Search for the cell housing the specified text and yield its (x, y) center coordinate. 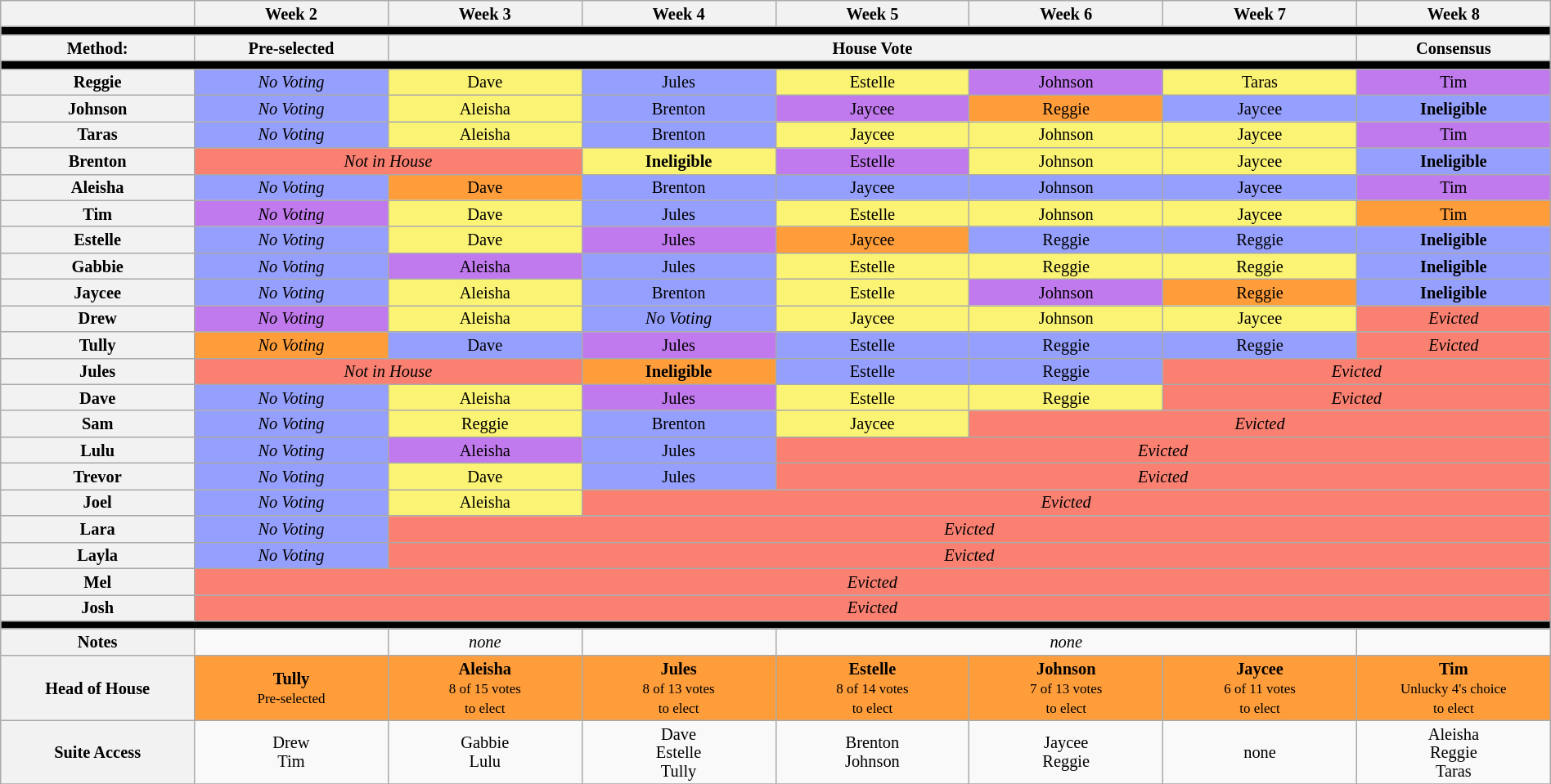
Method: (98, 47)
House Vote (872, 47)
Week 5 (872, 13)
Sam (98, 423)
Gabbie Lulu (484, 752)
Aleisha8 of 15 votesto elect (484, 688)
Mel (98, 581)
Trevor (98, 476)
Dave Estelle Tully (679, 752)
TimUnlucky 4's choiceto elect (1453, 688)
Jaycee6 of 11 votesto elect (1260, 688)
Lulu (98, 450)
Week 4 (679, 13)
Pre-selected (291, 47)
Gabbie (98, 266)
Week 8 (1453, 13)
Suite Access (98, 752)
Joel (98, 502)
Jaycee Reggie (1067, 752)
TullyPre-selected (291, 688)
Week 7 (1260, 13)
Johnson7 of 13 votesto elect (1067, 688)
Tully (98, 345)
Consensus (1453, 47)
Brenton Johnson (872, 752)
Lara (98, 529)
Layla (98, 555)
Drew (98, 318)
Josh (98, 607)
Head of House (98, 688)
Week 6 (1067, 13)
AleishaReggieTaras (1453, 752)
Notes (98, 642)
Estelle8 of 14 votesto elect (872, 688)
Week 2 (291, 13)
Drew Tim (291, 752)
Jules8 of 13 votesto elect (679, 688)
Week 3 (484, 13)
